Provide the (x, y) coordinate of the cell's center where the given text is located.  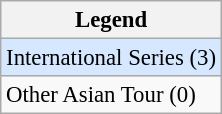
Other Asian Tour (0) (112, 95)
International Series (3) (112, 58)
Legend (112, 20)
